Output the (x, y) coordinate of the center of the cell containing the given text.  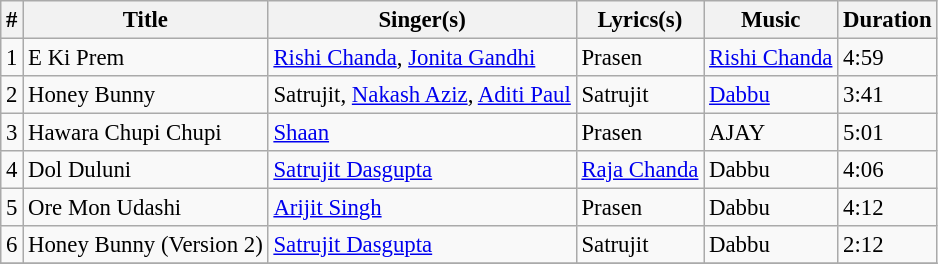
4:06 (888, 170)
2:12 (888, 245)
Lyrics(s) (640, 20)
4 (12, 170)
3 (12, 133)
1 (12, 58)
Rishi Chanda (771, 58)
6 (12, 245)
# (12, 20)
4:59 (888, 58)
Dol Duluni (146, 170)
Arijit Singh (422, 208)
Duration (888, 20)
AJAY (771, 133)
3:41 (888, 95)
2 (12, 95)
Hawara Chupi Chupi (146, 133)
4:12 (888, 208)
Singer(s) (422, 20)
Satrujit, Nakash Aziz, Aditi Paul (422, 95)
5 (12, 208)
Music (771, 20)
Raja Chanda (640, 170)
Ore Mon Udashi (146, 208)
Shaan (422, 133)
Honey Bunny (Version 2) (146, 245)
Honey Bunny (146, 95)
5:01 (888, 133)
E Ki Prem (146, 58)
Title (146, 20)
Rishi Chanda, Jonita Gandhi (422, 58)
